Capture the cell that displays the provided text and extract its (x, y) central coordinate. 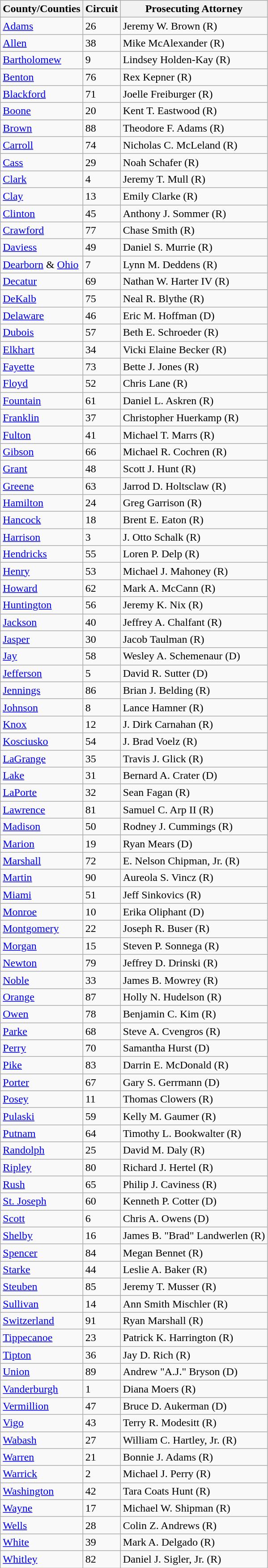
51 (102, 895)
Rush (42, 1184)
Blackford (42, 94)
Erika Oliphant (D) (194, 912)
Timothy L. Bookwalter (R) (194, 1133)
E. Nelson Chipman, Jr. (R) (194, 861)
J. Dirk Carnahan (R) (194, 724)
Ann Smith Mischler (R) (194, 1304)
77 (102, 231)
Marshall (42, 861)
75 (102, 299)
41 (102, 435)
Anthony J. Sommer (R) (194, 214)
Miami (42, 895)
Jasper (42, 639)
Shelby (42, 1235)
64 (102, 1133)
Brown (42, 128)
Allen (42, 43)
56 (102, 605)
Delaware (42, 316)
James B. Mowrey (R) (194, 980)
Vicki Elaine Becker (R) (194, 350)
57 (102, 333)
50 (102, 827)
Tipton (42, 1355)
Kenneth P. Cotter (D) (194, 1201)
White (42, 1542)
Loren P. Delp (R) (194, 554)
Rodney J. Cummings (R) (194, 827)
County/Counties (42, 9)
Lawrence (42, 810)
Franklin (42, 418)
David R. Sutter (D) (194, 673)
J. Brad Voelz (R) (194, 741)
Jefferson (42, 673)
Floyd (42, 384)
52 (102, 384)
Terry R. Modesitt (R) (194, 1423)
70 (102, 1048)
Washington (42, 1491)
Jacob Taulman (R) (194, 639)
Bonnie J. Adams (R) (194, 1457)
69 (102, 282)
6 (102, 1218)
Daniel L. Askren (R) (194, 401)
Bartholomew (42, 60)
17 (102, 1508)
Jeremy T. Musser (R) (194, 1286)
Lindsey Holden-Kay (R) (194, 60)
Henry (42, 571)
LaPorte (42, 793)
Cass (42, 162)
68 (102, 1031)
LaGrange (42, 759)
Monroe (42, 912)
Colin Z. Andrews (R) (194, 1525)
62 (102, 588)
Lance Hamner (R) (194, 707)
William C. Hartley, Jr. (R) (194, 1440)
Decatur (42, 282)
Scott J. Hunt (R) (194, 469)
Samantha Hurst (D) (194, 1048)
63 (102, 486)
85 (102, 1286)
Kent T. Eastwood (R) (194, 111)
Spencer (42, 1252)
29 (102, 162)
61 (102, 401)
3 (102, 537)
Sean Fagan (R) (194, 793)
8 (102, 707)
Tara Coats Hunt (R) (194, 1491)
Knox (42, 724)
Michael W. Shipman (R) (194, 1508)
Samuel C. Arp II (R) (194, 810)
30 (102, 639)
Wells (42, 1525)
Harrison (42, 537)
Warren (42, 1457)
Aureola S. Vincz (R) (194, 878)
Michael T. Marrs (R) (194, 435)
Carroll (42, 145)
Philip J. Caviness (R) (194, 1184)
Leslie A. Baker (R) (194, 1269)
79 (102, 963)
Nicholas C. McLeland (R) (194, 145)
Prosecuting Attorney (194, 9)
Orange (42, 997)
66 (102, 452)
16 (102, 1235)
86 (102, 690)
Michael R. Cochren (R) (194, 452)
Lynn M. Deddens (R) (194, 265)
Wesley A. Schemenaur (D) (194, 656)
James B. "Brad" Landwerlen (R) (194, 1235)
11 (102, 1099)
Putnam (42, 1133)
J. Otto Schalk (R) (194, 537)
34 (102, 350)
Owen (42, 1014)
31 (102, 776)
Jeremy W. Brown (R) (194, 26)
Scott (42, 1218)
St. Joseph (42, 1201)
48 (102, 469)
Steve A. Cvengros (R) (194, 1031)
18 (102, 520)
Posey (42, 1099)
36 (102, 1355)
Porter (42, 1082)
Bette J. Jones (R) (194, 367)
Holly N. Hudelson (R) (194, 997)
Neal R. Blythe (R) (194, 299)
Darrin E. McDonald (R) (194, 1065)
Marion (42, 844)
Parke (42, 1031)
Starke (42, 1269)
Sullivan (42, 1304)
83 (102, 1065)
Andrew "A.J." Bryson (D) (194, 1372)
Thomas Clowers (R) (194, 1099)
Jackson (42, 622)
78 (102, 1014)
Lake (42, 776)
23 (102, 1338)
Clark (42, 179)
Diana Moers (R) (194, 1389)
Gibson (42, 452)
Rex Kepner (R) (194, 77)
Emily Clarke (R) (194, 196)
2 (102, 1474)
19 (102, 844)
Michael J. Mahoney (R) (194, 571)
Mark A. Delgado (R) (194, 1542)
32 (102, 793)
88 (102, 128)
Travis J. Glick (R) (194, 759)
Jeremy T. Mull (R) (194, 179)
Jeffrey A. Chalfant (R) (194, 622)
80 (102, 1167)
58 (102, 656)
46 (102, 316)
Greg Garrison (R) (194, 503)
55 (102, 554)
90 (102, 878)
Ripley (42, 1167)
Huntington (42, 605)
Martin (42, 878)
35 (102, 759)
Montgomery (42, 929)
Chris Lane (R) (194, 384)
Christopher Huerkamp (R) (194, 418)
38 (102, 43)
20 (102, 111)
Noble (42, 980)
Whitley (42, 1559)
Ryan Marshall (R) (194, 1321)
53 (102, 571)
Clinton (42, 214)
Clay (42, 196)
Fulton (42, 435)
14 (102, 1304)
Hancock (42, 520)
Randolph (42, 1150)
Michael J. Perry (R) (194, 1474)
Elkhart (42, 350)
72 (102, 861)
67 (102, 1082)
40 (102, 622)
Joseph R. Buser (R) (194, 929)
Nathan W. Harter IV (R) (194, 282)
DeKalb (42, 299)
54 (102, 741)
Crawford (42, 231)
65 (102, 1184)
Kosciusko (42, 741)
Switzerland (42, 1321)
4 (102, 179)
37 (102, 418)
1 (102, 1389)
Hendricks (42, 554)
81 (102, 810)
Daviess (42, 248)
47 (102, 1406)
Jeremy K. Nix (R) (194, 605)
24 (102, 503)
74 (102, 145)
Mike McAlexander (R) (194, 43)
Newton (42, 963)
Daniel S. Murrie (R) (194, 248)
Hamilton (42, 503)
91 (102, 1321)
Grant (42, 469)
Fountain (42, 401)
Perry (42, 1048)
Chase Smith (R) (194, 231)
Jeff Sinkovics (R) (194, 895)
Jay (42, 656)
13 (102, 196)
Jay D. Rich (R) (194, 1355)
Dearborn & Ohio (42, 265)
Boone (42, 111)
Kelly M. Gaumer (R) (194, 1116)
Pike (42, 1065)
Richard J. Hertel (R) (194, 1167)
Beth E. Schroeder (R) (194, 333)
Benton (42, 77)
Jennings (42, 690)
7 (102, 265)
Megan Bennet (R) (194, 1252)
Jeffrey D. Drinski (R) (194, 963)
Greene (42, 486)
27 (102, 1440)
44 (102, 1269)
Warrick (42, 1474)
Bruce D. Aukerman (D) (194, 1406)
Vermillion (42, 1406)
Patrick K. Harrington (R) (194, 1338)
Wabash (42, 1440)
Adams (42, 26)
Chris A. Owens (D) (194, 1218)
82 (102, 1559)
Daniel J. Sigler, Jr. (R) (194, 1559)
Jarrod D. Holtsclaw (R) (194, 486)
Morgan (42, 946)
25 (102, 1150)
76 (102, 77)
49 (102, 248)
22 (102, 929)
42 (102, 1491)
Howard (42, 588)
Brian J. Belding (R) (194, 690)
39 (102, 1542)
Vigo (42, 1423)
Circuit (102, 9)
Wayne (42, 1508)
9 (102, 60)
59 (102, 1116)
87 (102, 997)
60 (102, 1201)
28 (102, 1525)
33 (102, 980)
Union (42, 1372)
Bernard A. Crater (D) (194, 776)
Theodore F. Adams (R) (194, 128)
26 (102, 26)
Ryan Mears (D) (194, 844)
Mark A. McCann (R) (194, 588)
Steven P. Sonnega (R) (194, 946)
12 (102, 724)
Benjamin C. Kim (R) (194, 1014)
Joelle Freiburger (R) (194, 94)
David M. Daly (R) (194, 1150)
Gary S. Gerrmann (D) (194, 1082)
84 (102, 1252)
45 (102, 214)
15 (102, 946)
Eric M. Hoffman (D) (194, 316)
Fayette (42, 367)
89 (102, 1372)
Noah Schafer (R) (194, 162)
73 (102, 367)
Madison (42, 827)
Vanderburgh (42, 1389)
Dubois (42, 333)
Brent E. Eaton (R) (194, 520)
21 (102, 1457)
Pulaski (42, 1116)
5 (102, 673)
Steuben (42, 1286)
43 (102, 1423)
Tippecanoe (42, 1338)
71 (102, 94)
10 (102, 912)
Johnson (42, 707)
